Output the (x, y) coordinate of the center of the cell containing the given text.  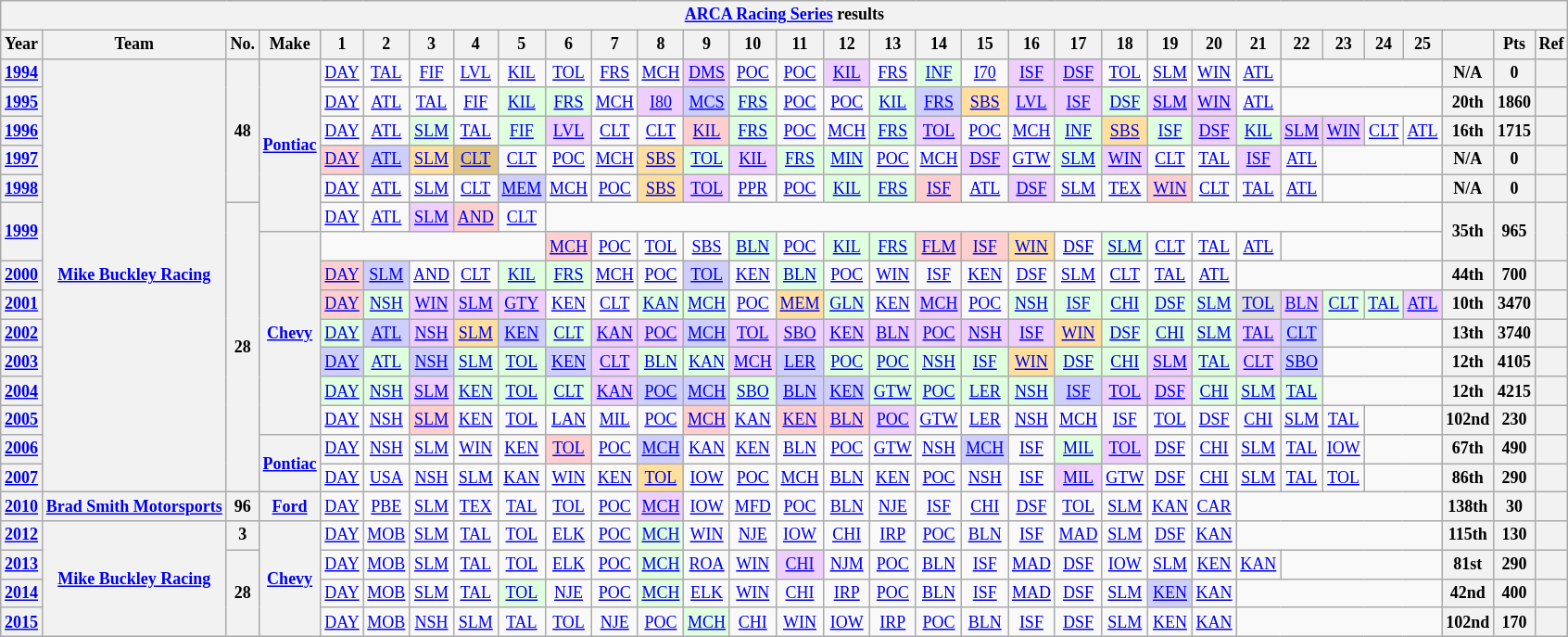
2005 (22, 419)
5 (522, 45)
2004 (22, 391)
4 (475, 45)
FLM (939, 247)
MFD (752, 506)
7 (614, 45)
Year (22, 45)
67th (1468, 449)
ROA (707, 564)
GTY (522, 304)
1997 (22, 159)
USA (386, 478)
DMS (707, 72)
48 (243, 131)
14 (939, 45)
GLN (847, 304)
PBE (386, 506)
13th (1468, 334)
490 (1514, 449)
MCS (707, 102)
ARCA Racing Series results (784, 15)
2000 (22, 274)
42nd (1468, 593)
2013 (22, 564)
I70 (985, 72)
2002 (22, 334)
2015 (22, 621)
35th (1468, 232)
22 (1302, 45)
11 (800, 45)
10th (1468, 304)
8 (661, 45)
86th (1468, 478)
400 (1514, 593)
2014 (22, 593)
18 (1125, 45)
965 (1514, 232)
700 (1514, 274)
24 (1384, 45)
17 (1079, 45)
2003 (22, 362)
1994 (22, 72)
2007 (22, 478)
138th (1468, 506)
1860 (1514, 102)
Ford (289, 506)
30 (1514, 506)
1 (342, 45)
19 (1170, 45)
96 (243, 506)
1715 (1514, 130)
Team (133, 45)
230 (1514, 419)
130 (1514, 536)
I80 (661, 102)
3740 (1514, 334)
13 (893, 45)
10 (752, 45)
2001 (22, 304)
1996 (22, 130)
NJM (847, 564)
21 (1258, 45)
2006 (22, 449)
81st (1468, 564)
2 (386, 45)
20th (1468, 102)
PPR (752, 189)
2012 (22, 536)
44th (1468, 274)
CAR (1214, 506)
1998 (22, 189)
23 (1344, 45)
Brad Smith Motorsports (133, 506)
MIN (847, 159)
16 (1032, 45)
15 (985, 45)
LAN (569, 419)
Make (289, 45)
25 (1423, 45)
6 (569, 45)
9 (707, 45)
3470 (1514, 304)
4215 (1514, 391)
16th (1468, 130)
170 (1514, 621)
12 (847, 45)
Pts (1514, 45)
115th (1468, 536)
1995 (22, 102)
2010 (22, 506)
20 (1214, 45)
1999 (22, 232)
Ref (1551, 45)
4105 (1514, 362)
No. (243, 45)
